Determine the (X, Y) coordinate at the center of the cell enclosing the given text.  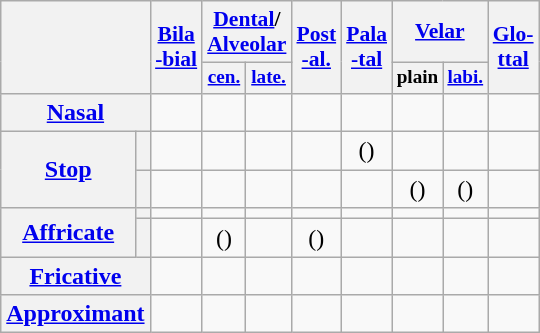
Nasal (76, 113)
late. (269, 78)
Stop (68, 170)
Velar (440, 32)
Post-al. (316, 48)
Dental/Alveolar (246, 32)
Pala-tal (366, 48)
Glo-ttal (514, 48)
Fricative (76, 276)
Bila-bial (176, 48)
Approximant (76, 314)
labi. (466, 78)
plain (418, 78)
cen. (224, 78)
Affricate (68, 232)
